Capture the cell that displays the provided text and extract its (X, Y) central coordinate. 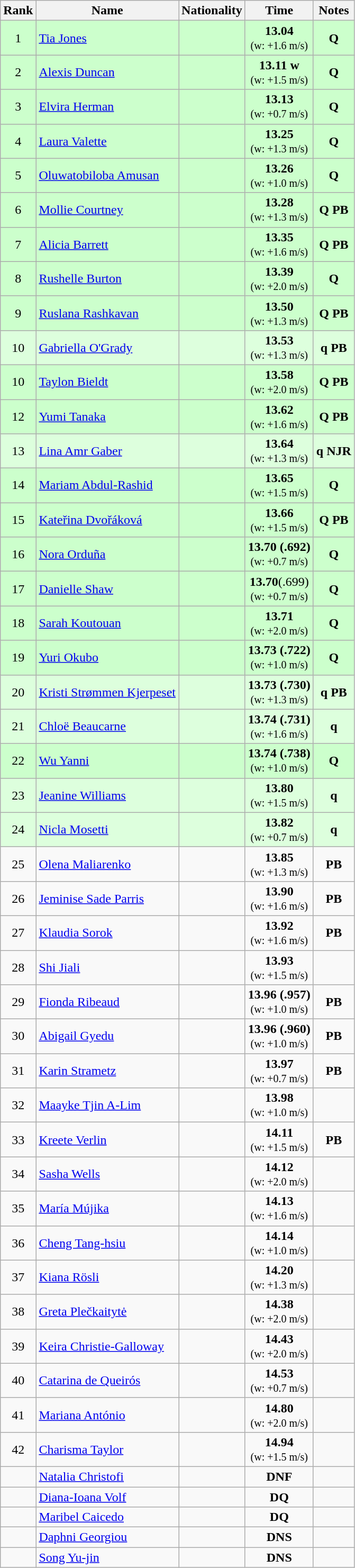
Rank (18, 11)
18 (18, 623)
36 (18, 1243)
13.66(w: +1.5 m/s) (279, 520)
12 (18, 416)
25 (18, 864)
9 (18, 313)
41 (18, 1415)
Kiana Rösli (107, 1277)
14.14(w: +1.0 m/s) (279, 1243)
Kateřina Dvořáková (107, 520)
13.70(.699)(w: +0.7 m/s) (279, 588)
13.93(w: +1.5 m/s) (279, 967)
Gabriella O'Grady (107, 347)
13.73 (.722)(w: +1.0 m/s) (279, 657)
Charisma Taylor (107, 1449)
Nicla Mosetti (107, 830)
13.90(w: +1.6 m/s) (279, 899)
Rushelle Burton (107, 278)
13.80(w: +1.5 m/s) (279, 795)
Mariam Abdul-Rashid (107, 486)
28 (18, 967)
14.53(w: +0.7 m/s) (279, 1380)
19 (18, 657)
14 (18, 486)
13.74 (.731)(w: +1.6 m/s) (279, 726)
13.28(w: +1.3 m/s) (279, 210)
14.13(w: +1.6 m/s) (279, 1209)
Song Yu-jin (107, 1557)
13.96 (.960)(w: +1.0 m/s) (279, 1036)
38 (18, 1311)
Daphni Georgiou (107, 1537)
13.53(w: +1.3 m/s) (279, 347)
17 (18, 588)
13.39(w: +2.0 m/s) (279, 278)
Sasha Wells (107, 1174)
Alicia Barrett (107, 244)
13.73 (.730)(w: +1.3 m/s) (279, 692)
13.70 (.692)(w: +0.7 m/s) (279, 555)
22 (18, 761)
27 (18, 932)
13.58(w: +2.0 m/s) (279, 382)
Keira Christie-Galloway (107, 1346)
13.65(w: +1.5 m/s) (279, 486)
24 (18, 830)
DNF (279, 1476)
Karin Strametz (107, 1071)
Kreete Verlin (107, 1140)
13.97(w: +0.7 m/s) (279, 1071)
6 (18, 210)
Jeanine Williams (107, 795)
31 (18, 1071)
13.35(w: +1.6 m/s) (279, 244)
40 (18, 1380)
7 (18, 244)
Shi Jiali (107, 967)
13.25(w: +1.3 m/s) (279, 141)
Tia Jones (107, 38)
Yuri Okubo (107, 657)
13.50(w: +1.3 m/s) (279, 313)
23 (18, 795)
Danielle Shaw (107, 588)
13.64(w: +1.3 m/s) (279, 451)
Alexis Duncan (107, 72)
Greta Plečkaitytė (107, 1311)
14.38(w: +2.0 m/s) (279, 1311)
Mariana António (107, 1415)
Notes (333, 11)
Laura Valette (107, 141)
Nora Orduña (107, 555)
20 (18, 692)
Yumi Tanaka (107, 416)
Maayke Tjin A-Lim (107, 1105)
13.62(w: +1.6 m/s) (279, 416)
13.82(w: +0.7 m/s) (279, 830)
Taylon Bieldt (107, 382)
13.74 (.738)(w: +1.0 m/s) (279, 761)
Oluwatobiloba Amusan (107, 176)
13.11 w(w: +1.5 m/s) (279, 72)
Maribel Caicedo (107, 1517)
Fionda Ribeaud (107, 1002)
35 (18, 1209)
39 (18, 1346)
4 (18, 141)
14.11(w: +1.5 m/s) (279, 1140)
Time (279, 11)
3 (18, 107)
Name (107, 11)
8 (18, 278)
14.80(w: +2.0 m/s) (279, 1415)
29 (18, 1002)
13 (18, 451)
37 (18, 1277)
14.20(w: +1.3 m/s) (279, 1277)
14.12(w: +2.0 m/s) (279, 1174)
Ruslana Rashkavan (107, 313)
Wu Yanni (107, 761)
14.43(w: +2.0 m/s) (279, 1346)
13.26(w: +1.0 m/s) (279, 176)
Kristi Strømmen Kjerpeset (107, 692)
Diana-Ioana Volf (107, 1497)
5 (18, 176)
1 (18, 38)
15 (18, 520)
32 (18, 1105)
Natalia Christofi (107, 1476)
13.92(w: +1.6 m/s) (279, 932)
Klaudia Sorok (107, 932)
13.98(w: +1.0 m/s) (279, 1105)
13.13(w: +0.7 m/s) (279, 107)
13.96 (.957)(w: +1.0 m/s) (279, 1002)
Cheng Tang-hsiu (107, 1243)
Elvira Herman (107, 107)
Abigail Gyedu (107, 1036)
30 (18, 1036)
2 (18, 72)
34 (18, 1174)
42 (18, 1449)
Chloë Beaucarne (107, 726)
María Mújika (107, 1209)
13.85(w: +1.3 m/s) (279, 864)
21 (18, 726)
26 (18, 899)
Olena Maliarenko (107, 864)
Sarah Koutouan (107, 623)
13.71(w: +2.0 m/s) (279, 623)
33 (18, 1140)
Catarina de Queirós (107, 1380)
16 (18, 555)
Lina Amr Gaber (107, 451)
14.94(w: +1.5 m/s) (279, 1449)
q NJR (333, 451)
Jeminise Sade Parris (107, 899)
Nationality (212, 11)
Mollie Courtney (107, 210)
13.04(w: +1.6 m/s) (279, 38)
